Return [x, y] of the center of cell containing provided text 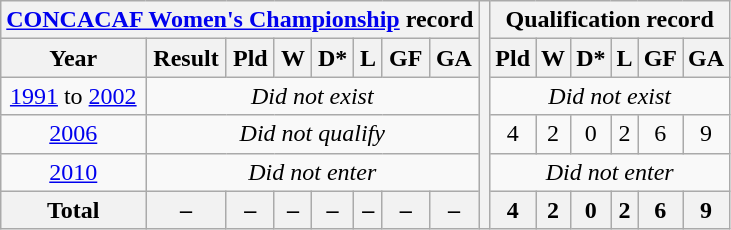
Result [186, 58]
1991 to 2002 [74, 96]
2010 [74, 172]
Total [74, 210]
Qualification record [610, 20]
2006 [74, 134]
Did not qualify [312, 134]
Year [74, 58]
CONCACAF Women's Championship record [240, 20]
